Pinpoint the cell where the given text exists, returning its [x, y] midpoint coordinate. 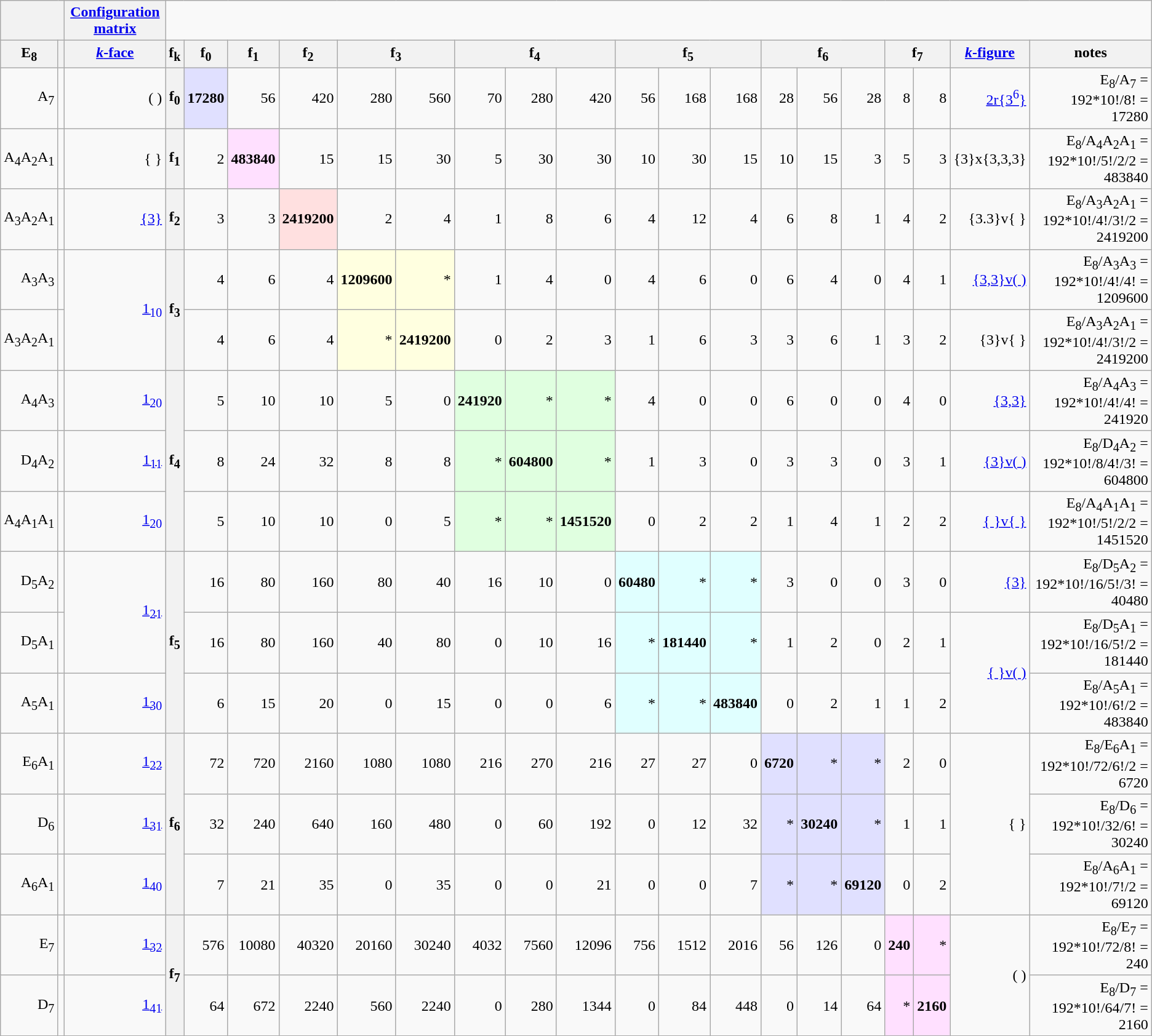
604800 [530, 461]
D5A2 [30, 582]
20160 [367, 945]
E8/D5A2 = 192*10!/16/5!/3! = 40480 [1090, 582]
132 [115, 945]
Configuration matrix [115, 21]
E8/A4A1A1 = 192*10!/5!/2/2 = 1451520 [1090, 522]
A3A3 [30, 279]
E6A1 [30, 763]
126 [820, 945]
notes [1090, 54]
D5A1 [30, 642]
110 [115, 310]
12096 [586, 945]
192 [586, 824]
A4A1A1 [30, 522]
720 [254, 763]
{3}v( ) [990, 461]
141 [115, 1005]
{3,3}v( ) [990, 279]
E8/A6A1 = 192*10!/7!/2 = 69120 [1090, 885]
E8/D7 = 192*10!/64/7! = 2160 [1090, 1005]
A5A1 [30, 703]
E8/D4A2 = 192*10!/8/4!/3! = 604800 [1090, 461]
4032 [480, 945]
181440 [684, 642]
E8/D5A1 = 192*10!/16/5!/2 = 181440 [1090, 642]
E8/A5A1 = 192*10!/6!/2 = 483840 [1090, 703]
k-face [115, 54]
130 [115, 703]
1209600 [367, 279]
D6 [30, 824]
84 [684, 1005]
fk [175, 54]
480 [425, 824]
1344 [586, 1005]
448 [736, 1005]
2r{36} [990, 98]
{3}x{3,3,3} [990, 158]
40320 [308, 945]
111 [115, 461]
70 [480, 98]
E8/A7 = 192*10!/8! = 17280 [1090, 98]
A4A3 [30, 400]
270 [530, 763]
A7 [30, 98]
k-figure [990, 54]
E8/A4A3 = 192*10!/4!/4! = 241920 [1090, 400]
241920 [480, 400]
E8/A4A2A1 = 192*10!/5!/2/2 = 483840 [1090, 158]
D7 [30, 1005]
672 [254, 1005]
640 [308, 824]
{3.3}v{ } [990, 219]
1451520 [586, 522]
{3}v{ } [990, 340]
2016 [736, 945]
6720 [779, 763]
60 [530, 824]
756 [636, 945]
{ }v{ } [990, 522]
20 [308, 703]
E8 [30, 54]
D4A2 [30, 461]
140 [115, 885]
{3,3} [990, 400]
121 [115, 613]
E7 [30, 945]
A6A1 [30, 885]
E8/E6A1 = 192*10!/72/6!/2 = 6720 [1090, 763]
A4A2A1 [30, 158]
E8/A3A3 = 192*10!/4!/4! = 1209600 [1090, 279]
576 [206, 945]
69120 [863, 885]
72 [206, 763]
60480 [636, 582]
E8/D6 = 192*10!/32/6! = 30240 [1090, 824]
E8/E7 = 192*10!/72/8! = 240 [1090, 945]
14 [820, 1005]
7560 [530, 945]
131 [115, 824]
{ }v( ) [990, 673]
10080 [254, 945]
1512 [684, 945]
122 [115, 763]
17280 [206, 98]
24 [254, 461]
